Identify which cell holds the provided text, then report its [X, Y] central coordinate. 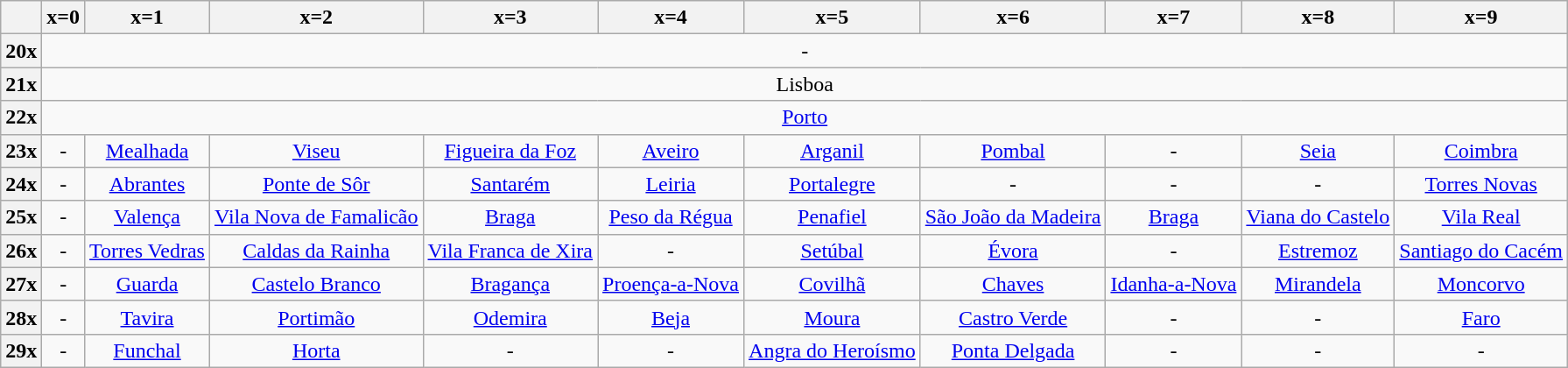
Vila Real [1481, 217]
Lisboa [805, 84]
Peso da Régua [671, 217]
Arganil [833, 151]
Seia [1318, 151]
x=0 [63, 18]
Porto [805, 117]
Leiria [671, 184]
Setúbal [833, 251]
Funchal [147, 350]
Viseu [316, 151]
27x [21, 284]
26x [21, 251]
Caldas da Rainha [316, 251]
Chaves [1013, 284]
Castelo Branco [316, 284]
Idanha-a-Nova [1173, 284]
x=4 [671, 18]
Guarda [147, 284]
23x [21, 151]
Proença-a-Nova [671, 284]
Angra do Heroísmo [833, 350]
Pombal [1013, 151]
Bragança [510, 284]
Coimbra [1481, 151]
Évora [1013, 251]
25x [21, 217]
Figueira da Foz [510, 151]
Mirandela [1318, 284]
x=3 [510, 18]
Horta [316, 350]
21x [21, 84]
22x [21, 117]
Torres Vedras [147, 251]
Estremoz [1318, 251]
x=6 [1013, 18]
24x [21, 184]
Vila Nova de Famalicão [316, 217]
Abrantes [147, 184]
Tavira [147, 317]
Ponte de Sôr [316, 184]
Moncorvo [1481, 284]
Portimão [316, 317]
x=5 [833, 18]
Covilhã [833, 284]
29x [21, 350]
Moura [833, 317]
Viana do Castelo [1318, 217]
Ponta Delgada [1013, 350]
Portalegre [833, 184]
x=2 [316, 18]
Castro Verde [1013, 317]
x=1 [147, 18]
Valença [147, 217]
x=7 [1173, 18]
28x [21, 317]
Santiago do Cacém [1481, 251]
São João da Madeira [1013, 217]
x=8 [1318, 18]
Beja [671, 317]
Odemira [510, 317]
Mealhada [147, 151]
Torres Novas [1481, 184]
Aveiro [671, 151]
Faro [1481, 317]
Santarém [510, 184]
Vila Franca de Xira [510, 251]
20x [21, 51]
x=9 [1481, 18]
Penafiel [833, 217]
